Identify which cell holds the provided text, then report its (x, y) central coordinate. 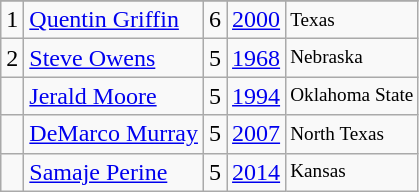
1994 (256, 96)
2007 (256, 134)
1 (12, 20)
Texas (352, 20)
Samaje Perine (114, 172)
2000 (256, 20)
2014 (256, 172)
DeMarco Murray (114, 134)
6 (214, 20)
Jerald Moore (114, 96)
Steve Owens (114, 58)
North Texas (352, 134)
1968 (256, 58)
Nebraska (352, 58)
2 (12, 58)
Quentin Griffin (114, 20)
Oklahoma State (352, 96)
Kansas (352, 172)
